Search for the cell housing the specified text and yield its (X, Y) center coordinate. 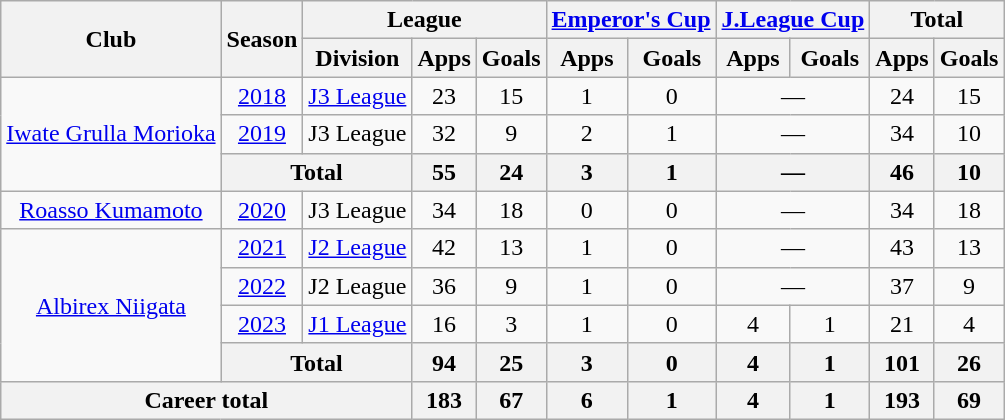
25 (511, 362)
Emperor's Cup (631, 20)
Iwate Grulla Morioka (111, 134)
2022 (262, 286)
94 (444, 362)
67 (511, 400)
J1 League (358, 324)
46 (902, 172)
16 (444, 324)
55 (444, 172)
2019 (262, 134)
2 (587, 134)
Division (358, 58)
Club (111, 39)
J.League Cup (793, 20)
Season (262, 39)
36 (444, 286)
2021 (262, 248)
23 (444, 96)
League (424, 20)
2020 (262, 210)
2023 (262, 324)
6 (587, 400)
21 (902, 324)
Albirex Niigata (111, 305)
183 (444, 400)
193 (902, 400)
69 (969, 400)
32 (444, 134)
26 (969, 362)
Career total (206, 400)
Roasso Kumamoto (111, 210)
43 (902, 248)
101 (902, 362)
42 (444, 248)
2018 (262, 96)
37 (902, 286)
